Capture the cell that displays the provided text and extract its (x, y) central coordinate. 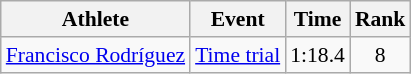
Athlete (96, 19)
1:18.4 (318, 55)
Rank (380, 19)
Event (238, 19)
Time (318, 19)
8 (380, 55)
Time trial (238, 55)
Francisco Rodríguez (96, 55)
